Locate the cell with the specified text and output its (X, Y) center coordinate. 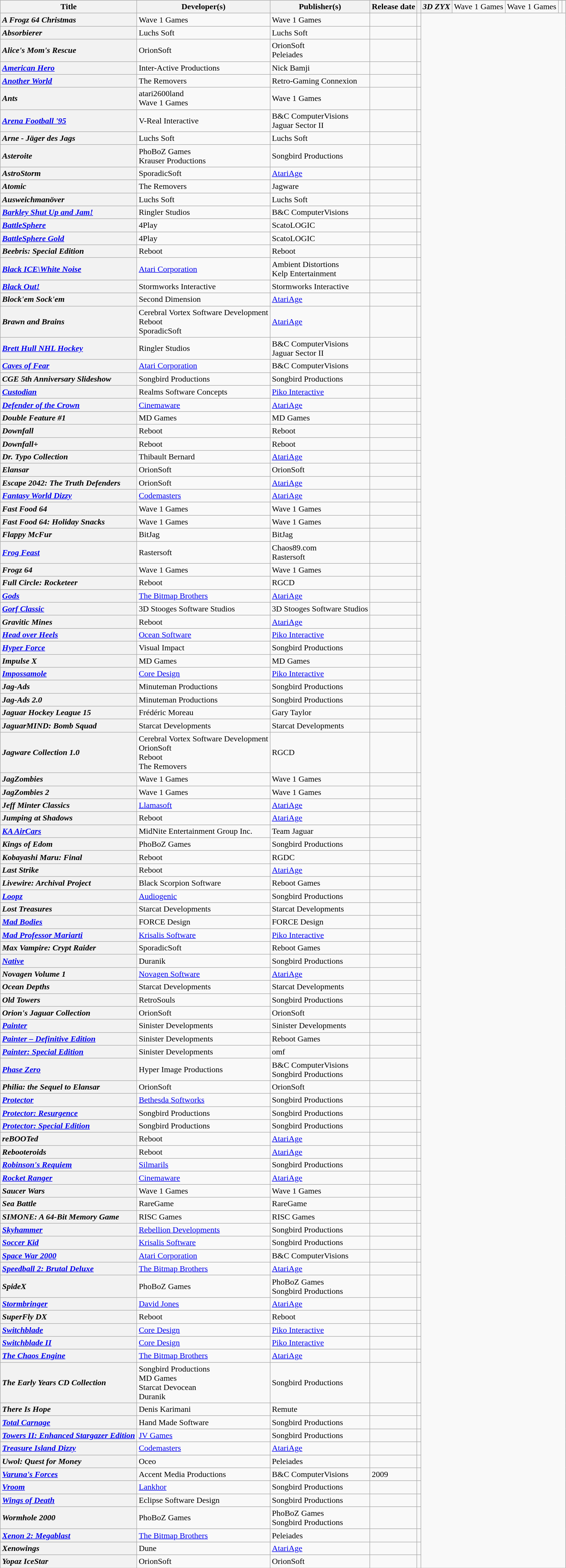
Publisher(s) (320, 7)
Loopz (69, 896)
Switchblade (69, 1330)
Inter-Active Productions (204, 68)
Treasure Island Dizzy (69, 1448)
Brawn and Brains (69, 322)
Visual Impact (204, 648)
Soccer Kid (69, 1243)
Gorf Classic (69, 609)
Chaos89.comRastersoft (320, 552)
The Early Years CD Collection (69, 1382)
Saucer Wars (69, 1191)
Realms Software Concepts (204, 392)
Wormhole 2000 (69, 1518)
Fast Food 64 (69, 509)
American Hero (69, 68)
Asteroite (69, 156)
Team Jaguar (320, 831)
Switchblade II (69, 1343)
Developer(s) (204, 7)
A Frogz 64 Christmas (69, 20)
Vroom (69, 1487)
Hand Made Software (204, 1422)
reBOOTed (69, 1139)
Downfall (69, 431)
MidNite Entertainment Group Inc. (204, 831)
Towers II: Enhanced Stargazer Edition (69, 1435)
SuperFly DX (69, 1317)
Nick Bamji (320, 68)
Kobayashi Maru: Final (69, 857)
RGDC (320, 857)
atari2600landWave 1 Games (204, 98)
Lost Treasures (69, 909)
Jagware Collection 1.0 (69, 752)
JagZombies (69, 779)
Painter – Definitive Edition (69, 1039)
Gravitic Mines (69, 622)
Downfall+ (69, 444)
Black Scorpion Software (204, 883)
Frédéric Moreau (204, 713)
Rocket Ranger (69, 1178)
Last Strike (69, 870)
Jagware (320, 186)
Wings of Death (69, 1500)
Kings of Edom (69, 844)
Yopaz IceStar (69, 1561)
RetroSouls (204, 1000)
Escape 2042: The Truth Defenders (69, 483)
KA AirCars (69, 831)
Impulse X (69, 661)
Black ICE\White Noise (69, 269)
Rastersoft (204, 552)
SIMONE: A 64-Bit Memory Game (69, 1217)
Xenowings (69, 1548)
Protector (69, 1100)
BattleSphere Gold (69, 238)
Alice's Mom's Rescue (69, 50)
Max Vampire: Crypt Raider (69, 948)
V-Real Interactive (204, 121)
Release date (393, 7)
Jumping at Shadows (69, 818)
Painter (69, 1026)
Old Towers (69, 1000)
Llamasoft (204, 805)
Protector: Resurgence (69, 1113)
3D ZYX (437, 7)
Philia: the Sequel to Elansar (69, 1087)
Speedball 2: Brutal Deluxe (69, 1269)
Frogz 64 (69, 570)
Accent Media Productions (204, 1474)
Denis Karimani (204, 1409)
omf (320, 1052)
Gods (69, 596)
Bethesda Softworks (204, 1100)
Block'em Sock'em (69, 299)
JaguarMIND: Bomb Squad (69, 726)
Varuna's Forces (69, 1474)
Mad Professor Mariarti (69, 935)
Another World (69, 81)
Black Out! (69, 286)
Lankhor (204, 1487)
There Is Hope (69, 1409)
Eclipse Software Design (204, 1500)
Oceo (204, 1461)
Rebellion Developments (204, 1230)
Painter: Special Edition (69, 1052)
Ants (69, 98)
Ausweichmanöver (69, 199)
Robinson's Requiem (69, 1165)
Novagen Software (204, 974)
Dr. Typo Collection (69, 457)
JV Games (204, 1435)
JagZombies 2 (69, 792)
Space War 2000 (69, 1256)
Title (69, 7)
Cerebral Vortex Software DevelopmentRebootSporadicSoft (204, 322)
AstroStorm (69, 173)
Defender of the Crown (69, 405)
Barkley Shut Up and Jam! (69, 212)
Jag-Ads 2.0 (69, 700)
Beebris: Special Edition (69, 251)
Caves of Fear (69, 366)
Phase Zero (69, 1069)
Xenon 2: Megablast (69, 1535)
Ocean Depths (69, 987)
PhoBoZ GamesKrauser Productions (204, 156)
Remute (320, 1409)
Retro-Gaming Connexion (320, 81)
Silmarils (204, 1165)
SpideX (69, 1286)
Thibault Bernard (204, 457)
Impossamole (69, 674)
Elansar (69, 470)
B&C ComputerVisionsSongbird Productions (320, 1069)
Arena Football '95 (69, 121)
Fast Food 64: Holiday Snacks (69, 522)
Sea Battle (69, 1204)
Double Feature #1 (69, 418)
Duranik (204, 961)
Arne - Jäger des Jags (69, 138)
Full Circle: Rocketeer (69, 583)
Frog Feast (69, 552)
Protector: Special Edition (69, 1126)
Skyhammer (69, 1230)
Atomic (69, 186)
Dune (204, 1548)
Orion's Jaguar Collection (69, 1013)
Jeff Minter Classics (69, 805)
Brett Hull NHL Hockey (69, 349)
The Chaos Engine (69, 1356)
OrionSoftPeleiades (320, 50)
Fantasy World Dizzy (69, 496)
Uwol: Quest for Money (69, 1461)
Ocean Software (204, 635)
Livewire: Archival Project (69, 883)
Audiogenic (204, 896)
CGE 5th Anniversary Slideshow (69, 379)
Flappy McFur (69, 535)
Second Dimension (204, 299)
Absorbierer (69, 33)
Rebooteroids (69, 1152)
2009 (393, 1474)
Gary Taylor (320, 713)
Stormbringer (69, 1304)
Head over Heels (69, 635)
BattleSphere (69, 225)
David Jones (204, 1304)
Hyper Force (69, 648)
Total Carnage (69, 1422)
Novagen Volume 1 (69, 974)
Native (69, 961)
Custodian (69, 392)
Songbird ProductionsMD GamesStarcat DevoceanDuranik (204, 1382)
Ambient DistortionsKelp Entertainment (320, 269)
Jag-Ads (69, 687)
Hyper Image Productions (204, 1069)
Cerebral Vortex Software DevelopmentOrionSoftRebootThe Removers (204, 752)
Jaguar Hockey League 15 (69, 713)
Mad Bodies (69, 922)
